From the cell containing the given text, extract its center point as (X, Y) coordinate. 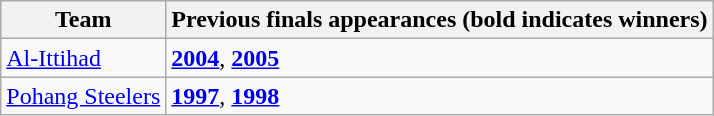
Pohang Steelers (84, 96)
Previous finals appearances (bold indicates winners) (440, 20)
2004, 2005 (440, 58)
1997, 1998 (440, 96)
Team (84, 20)
Al-Ittihad (84, 58)
